Capture the cell that displays the provided text and extract its [X, Y] central coordinate. 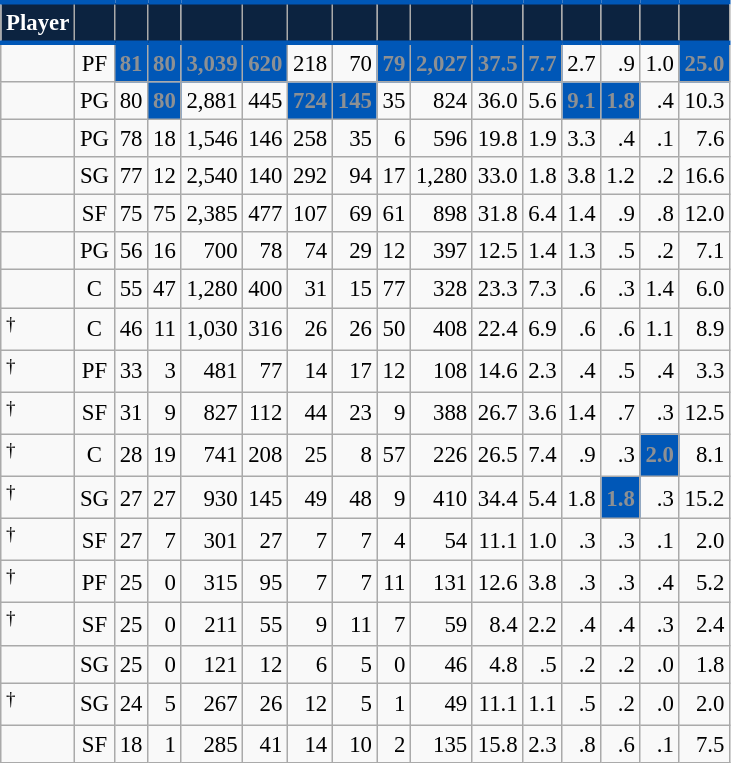
285 [212, 744]
226 [442, 455]
41 [266, 744]
267 [212, 704]
5.4 [542, 497]
258 [310, 139]
29 [354, 251]
2,881 [212, 101]
79 [394, 62]
1.9 [542, 139]
74 [310, 251]
1.2 [620, 176]
26.5 [497, 455]
69 [354, 214]
2,027 [442, 62]
107 [310, 214]
44 [310, 413]
140 [266, 176]
146 [266, 139]
2,540 [212, 176]
22.4 [497, 329]
24 [130, 704]
94 [354, 176]
37.5 [497, 62]
15.2 [704, 497]
208 [266, 455]
898 [442, 214]
6.0 [704, 289]
2.2 [542, 624]
Player [38, 22]
1.3 [582, 251]
112 [266, 413]
445 [266, 101]
61 [394, 214]
12.6 [497, 582]
596 [442, 139]
2.7 [582, 62]
5.2 [704, 582]
3 [164, 371]
724 [310, 101]
316 [266, 329]
930 [212, 497]
4 [394, 540]
15.8 [497, 744]
57 [394, 455]
4.8 [497, 664]
7.3 [542, 289]
6.4 [542, 214]
56 [130, 251]
741 [212, 455]
19.8 [497, 139]
218 [310, 62]
48 [354, 497]
108 [442, 371]
315 [212, 582]
7.6 [704, 139]
6.9 [542, 329]
3,039 [212, 62]
408 [442, 329]
28 [130, 455]
3.6 [542, 413]
31.8 [497, 214]
827 [212, 413]
15 [354, 289]
59 [442, 624]
36.0 [497, 101]
7.1 [704, 251]
34.4 [497, 497]
95 [266, 582]
19 [164, 455]
481 [212, 371]
7.4 [542, 455]
121 [212, 664]
301 [212, 540]
7.5 [704, 744]
292 [310, 176]
10.3 [704, 101]
14.6 [497, 371]
131 [442, 582]
47 [164, 289]
211 [212, 624]
33 [130, 371]
.7 [620, 413]
2 [394, 744]
7.7 [542, 62]
8.9 [704, 329]
1,030 [212, 329]
2.4 [704, 624]
388 [442, 413]
8.1 [704, 455]
477 [266, 214]
328 [442, 289]
824 [442, 101]
135 [442, 744]
33.0 [497, 176]
2,385 [212, 214]
1,546 [212, 139]
8 [354, 455]
10 [354, 744]
410 [442, 497]
8.4 [497, 624]
70 [354, 62]
12.0 [704, 214]
26.7 [497, 413]
54 [442, 540]
16 [164, 251]
700 [212, 251]
397 [442, 251]
620 [266, 62]
23.3 [497, 289]
5.6 [542, 101]
25.0 [704, 62]
50 [394, 329]
23 [354, 413]
16.6 [704, 176]
81 [130, 62]
9.1 [582, 101]
400 [266, 289]
